Detect which cell encompasses the target text, then output its (X, Y) center coordinate. 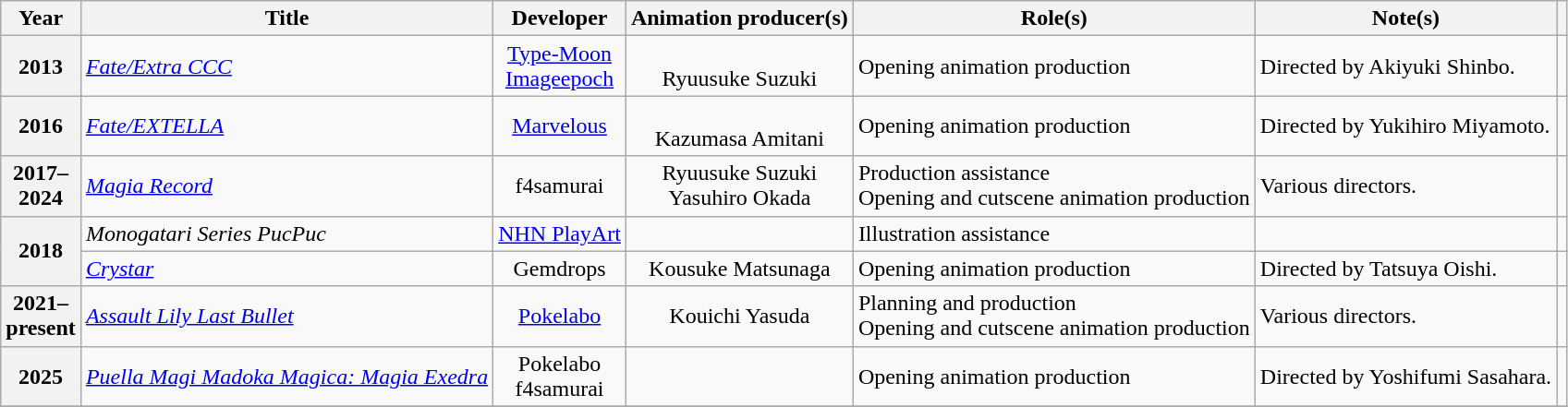
Monogatari Series PucPuc (286, 233)
Kousuke Matsunaga (739, 269)
Title (286, 18)
2016 (41, 126)
Puella Magi Madoka Magica: Magia Exedra (286, 377)
Fate/EXTELLA (286, 126)
Illustration assistance (1053, 233)
f4samurai (560, 186)
Directed by Yukihiro Miyamoto. (1405, 126)
Crystar (286, 269)
Animation producer(s) (739, 18)
Pokelabo (560, 316)
2021–present (41, 316)
Pokelabof4samurai (560, 377)
Directed by Tatsuya Oishi. (1405, 269)
Magia Record (286, 186)
Gemdrops (560, 269)
Directed by Akiyuki Shinbo. (1405, 66)
NHN PlayArt (560, 233)
Directed by Yoshifumi Sasahara. (1405, 377)
2013 (41, 66)
Role(s) (1053, 18)
Kouichi Yasuda (739, 316)
Kazumasa Amitani (739, 126)
Year (41, 18)
Note(s) (1405, 18)
Assault Lily Last Bullet (286, 316)
Production assistanceOpening and cutscene animation production (1053, 186)
Fate/Extra CCC (286, 66)
Ryuusuke SuzukiYasuhiro Okada (739, 186)
2018 (41, 251)
Marvelous (560, 126)
2025 (41, 377)
Developer (560, 18)
Ryuusuke Suzuki (739, 66)
Planning and productionOpening and cutscene animation production (1053, 316)
2017–2024 (41, 186)
Type-MoonImageepoch (560, 66)
